Scan for the cell matching the given text and deliver its [X, Y] coordinate at center. 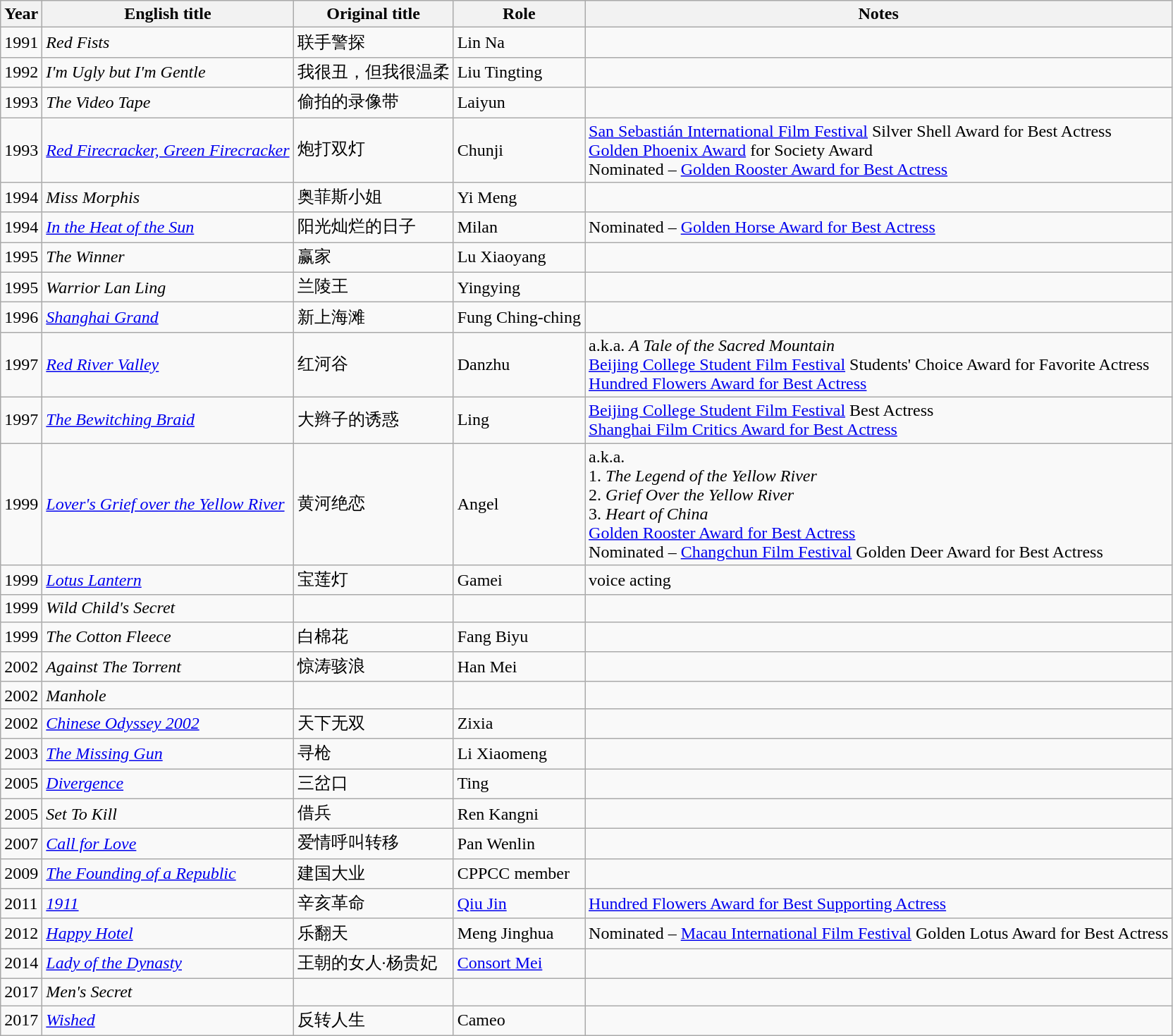
新上海滩 [374, 317]
Li Xiaomeng [519, 754]
Chunji [519, 149]
建国大业 [374, 874]
Set To Kill [168, 813]
白棉花 [374, 637]
Liu Tingting [519, 72]
2012 [21, 933]
Gamei [519, 581]
宝莲灯 [374, 581]
Ren Kangni [519, 813]
赢家 [374, 258]
奥菲斯小姐 [374, 197]
voice acting [878, 581]
Meng Jinghua [519, 933]
Milan [519, 227]
惊涛骇浪 [374, 667]
辛亥革命 [374, 904]
1992 [21, 72]
1991 [21, 42]
爱情呼叫转移 [374, 844]
Yi Meng [519, 197]
三岔口 [374, 784]
Notes [878, 14]
1996 [21, 317]
我很丑，但我很温柔 [374, 72]
Angel [519, 503]
Shanghai Grand [168, 317]
Yingying [519, 288]
2011 [21, 904]
1911 [168, 904]
Pan Wenlin [519, 844]
乐翻天 [374, 933]
兰陵王 [374, 288]
2014 [21, 964]
借兵 [374, 813]
Call for Love [168, 844]
Han Mei [519, 667]
Men's Secret [168, 992]
Original title [374, 14]
The Video Tape [168, 103]
Year [21, 14]
Ling [519, 420]
The Missing Gun [168, 754]
Wished [168, 1020]
Lover's Grief over the Yellow River [168, 503]
Against The Torrent [168, 667]
CPPCC member [519, 874]
Warrior Lan Ling [168, 288]
Zixia [519, 723]
Qiu Jin [519, 904]
2007 [21, 844]
炮打双灯 [374, 149]
阳光灿烂的日子 [374, 227]
English title [168, 14]
Consort Mei [519, 964]
反转人生 [374, 1020]
Lin Na [519, 42]
Fang Biyu [519, 637]
Lu Xiaoyang [519, 258]
Happy Hotel [168, 933]
Miss Morphis [168, 197]
Nominated – Golden Horse Award for Best Actress [878, 227]
Manhole [168, 695]
The Cotton Fleece [168, 637]
The Founding of a Republic [168, 874]
黄河绝恋 [374, 503]
大辫子的诱惑 [374, 420]
Red Firecracker, Green Firecracker [168, 149]
Hundred Flowers Award for Best Supporting Actress [878, 904]
联手警探 [374, 42]
In the Heat of the Sun [168, 227]
The Winner [168, 258]
天下无双 [374, 723]
Laiyun [519, 103]
Fung Ching-ching [519, 317]
Divergence [168, 784]
偷拍的录像带 [374, 103]
寻枪 [374, 754]
王朝的女人·杨贵妃 [374, 964]
Beijing College Student Film Festival Best ActressShanghai Film Critics Award for Best Actress [878, 420]
Red River Valley [168, 364]
Red Fists [168, 42]
Lady of the Dynasty [168, 964]
红河谷 [374, 364]
Lotus Lantern [168, 581]
I'm Ugly but I'm Gentle [168, 72]
Wild Child's Secret [168, 608]
Role [519, 14]
Cameo [519, 1020]
2009 [21, 874]
Chinese Odyssey 2002 [168, 723]
Ting [519, 784]
Danzhu [519, 364]
2003 [21, 754]
Nominated – Macau International Film Festival Golden Lotus Award for Best Actress [878, 933]
The Bewitching Braid [168, 420]
